Provide the (x, y) coordinate of the cell's center where the given text is located.  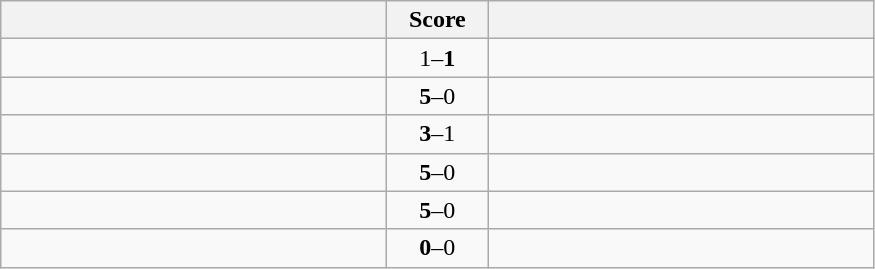
3–1 (438, 134)
1–1 (438, 58)
Score (438, 20)
0–0 (438, 248)
